Search for the cell housing the specified text and yield its [X, Y] center coordinate. 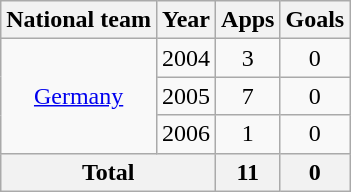
Germany [79, 96]
7 [248, 96]
1 [248, 134]
Year [186, 20]
Goals [315, 20]
National team [79, 20]
Total [108, 172]
11 [248, 172]
2005 [186, 96]
2004 [186, 58]
3 [248, 58]
2006 [186, 134]
Apps [248, 20]
